From the cell containing the given text, extract its center point as (X, Y) coordinate. 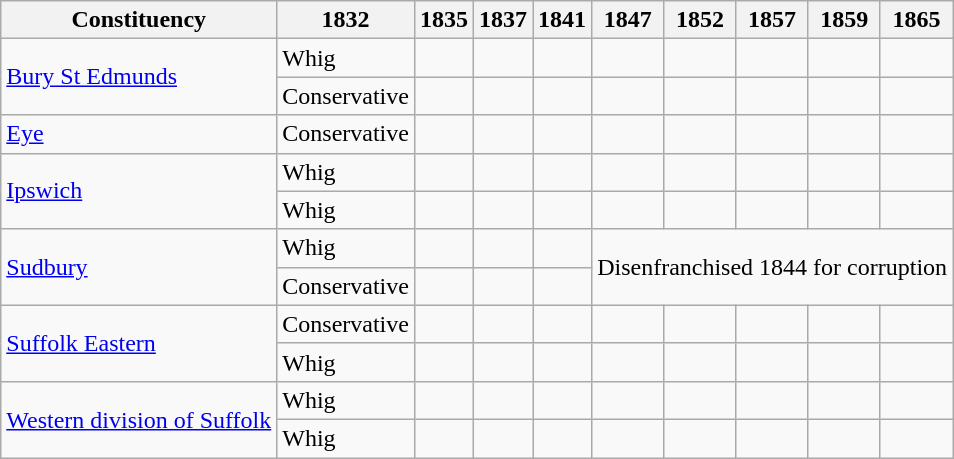
Western division of Suffolk (139, 419)
1832 (346, 20)
Sudbury (139, 267)
Bury St Edmunds (139, 77)
1837 (504, 20)
1847 (628, 20)
Eye (139, 134)
Disenfranchised 1844 for corruption (772, 267)
1857 (772, 20)
1859 (844, 20)
1835 (444, 20)
Constituency (139, 20)
1852 (700, 20)
1841 (562, 20)
Ipswich (139, 191)
1865 (916, 20)
Suffolk Eastern (139, 343)
